Capture the cell that displays the provided text and extract its [X, Y] central coordinate. 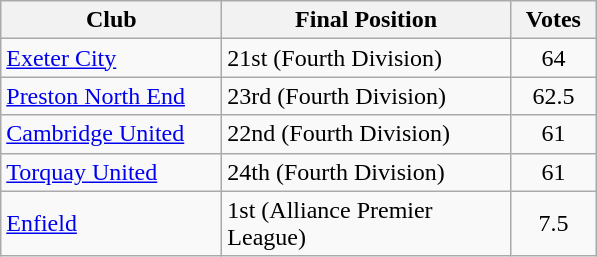
64 [553, 58]
Exeter City [112, 58]
Cambridge United [112, 134]
Votes [553, 20]
22nd (Fourth Division) [366, 134]
Enfield [112, 224]
1st (Alliance Premier League) [366, 224]
Final Position [366, 20]
21st (Fourth Division) [366, 58]
7.5 [553, 224]
Club [112, 20]
Preston North End [112, 96]
Torquay United [112, 172]
23rd (Fourth Division) [366, 96]
24th (Fourth Division) [366, 172]
62.5 [553, 96]
